For the text-containing cell, return its midpoint in (x, y) coordinate format. 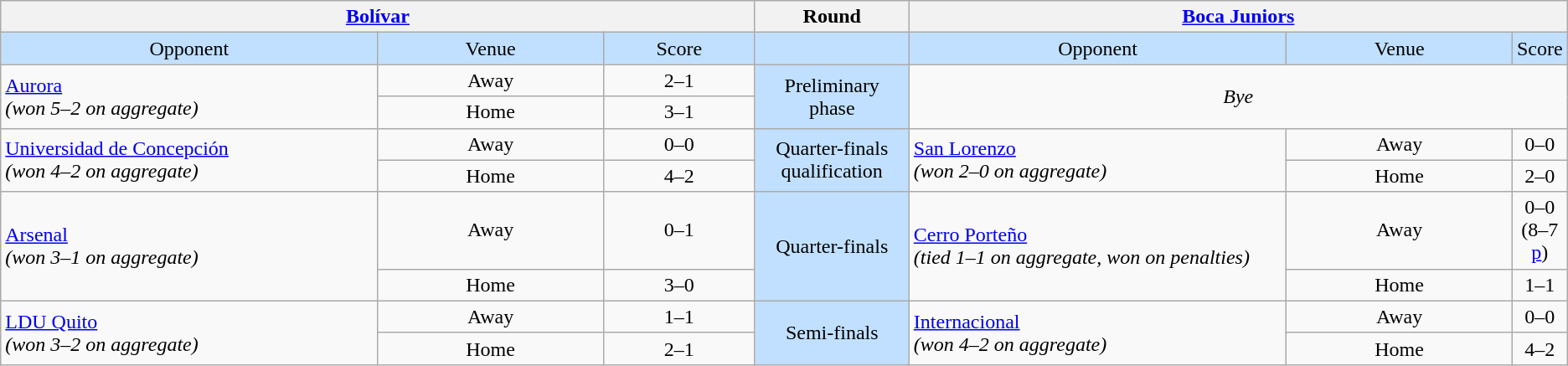
0–0 (8–7 p) (1540, 230)
Cerro Porteño(tied 1–1 on aggregate, won on penalties) (1097, 246)
Round (832, 17)
Universidad de Concepción(won 4–2 on aggregate) (189, 160)
2–0 (1540, 176)
Boca Juniors (1238, 17)
3–0 (678, 285)
LDU Quito(won 3–2 on aggregate) (189, 332)
3–1 (678, 112)
Semi-finals (832, 332)
San Lorenzo(won 2–0 on aggregate) (1097, 160)
Preliminary phase (832, 96)
Quarter-finals qualification (832, 160)
Quarter-finals (832, 246)
Arsenal(won 3–1 on aggregate) (189, 246)
Bye (1238, 96)
Bolívar (378, 17)
Internacional(won 4–2 on aggregate) (1097, 332)
0–1 (678, 230)
Aurora(won 5–2 on aggregate) (189, 96)
